Find where the given text appears and provide that cell's center as (X, Y) coordinate. 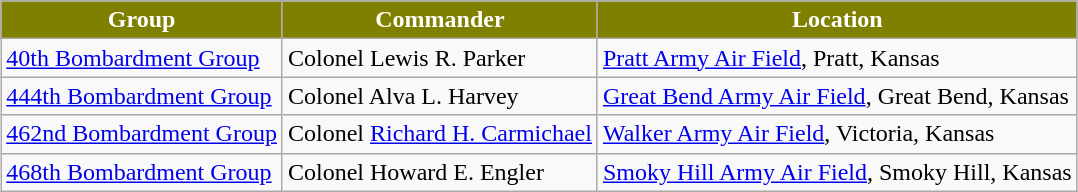
Commander (440, 20)
462nd Bombardment Group (142, 134)
Walker Army Air Field, Victoria, Kansas (837, 134)
Group (142, 20)
Colonel Howard E. Engler (440, 172)
Colonel Alva L. Harvey (440, 96)
Colonel Lewis R. Parker (440, 58)
Great Bend Army Air Field, Great Bend, Kansas (837, 96)
Pratt Army Air Field, Pratt, Kansas (837, 58)
Colonel Richard H. Carmichael (440, 134)
468th Bombardment Group (142, 172)
Location (837, 20)
444th Bombardment Group (142, 96)
Smoky Hill Army Air Field, Smoky Hill, Kansas (837, 172)
40th Bombardment Group (142, 58)
